Scan for the cell matching the given text and deliver its [X, Y] coordinate at center. 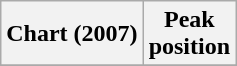
Peakposition [189, 34]
Chart (2007) [72, 34]
